Scan for the cell matching the given text and deliver its (X, Y) coordinate at center. 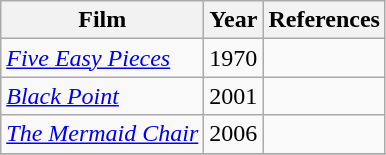
The Mermaid Chair (102, 134)
1970 (234, 58)
Five Easy Pieces (102, 58)
2001 (234, 96)
Year (234, 20)
2006 (234, 134)
Black Point (102, 96)
Film (102, 20)
References (324, 20)
